Capture the cell that displays the provided text and extract its (X, Y) central coordinate. 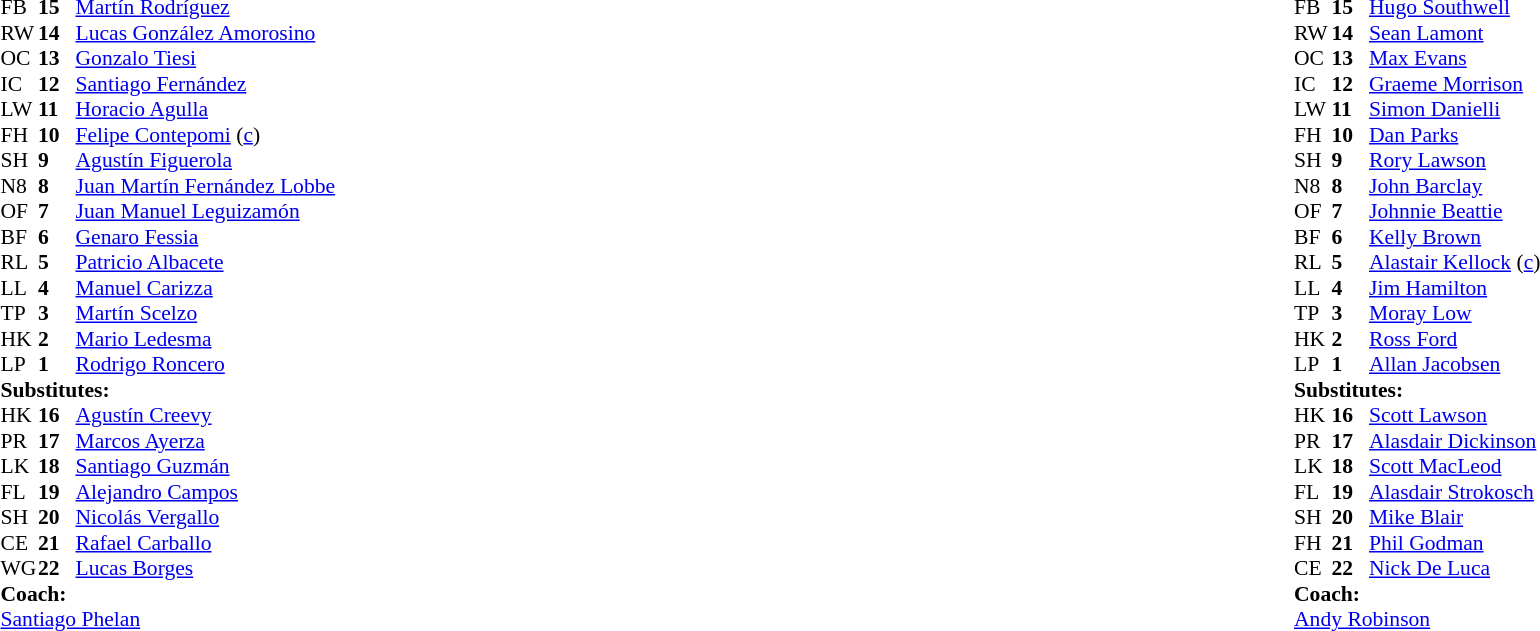
Phil Godman (1454, 543)
Gonzalo Tiesi (206, 59)
Juan Martín Fernández Lobbe (206, 186)
Lucas González Amorosino (206, 33)
Rory Lawson (1454, 161)
WG (19, 569)
Mario Ledesma (206, 339)
Patricio Albacete (206, 263)
John Barclay (1454, 186)
Santiago Guzmán (206, 467)
Dan Parks (1454, 135)
Moray Low (1454, 313)
Agustín Figuerola (206, 161)
Juan Manuel Leguizamón (206, 211)
Jim Hamilton (1454, 288)
Scott Lawson (1454, 415)
Felipe Contepomi (c) (206, 135)
Kelly Brown (1454, 237)
Alejandro Campos (206, 492)
Rodrigo Roncero (206, 365)
Nicolás Vergallo (206, 517)
Rafael Carballo (206, 543)
Agustín Creevy (206, 415)
Martín Scelzo (206, 313)
Marcos Ayerza (206, 441)
Nick De Luca (1454, 569)
Allan Jacobsen (1454, 365)
Manuel Carizza (206, 288)
Horacio Agulla (206, 109)
Graeme Morrison (1454, 84)
Simon Danielli (1454, 109)
Ross Ford (1454, 339)
Lucas Borges (206, 569)
Sean Lamont (1454, 33)
Max Evans (1454, 59)
Johnnie Beattie (1454, 211)
Genaro Fessia (206, 237)
Alasdair Dickinson (1454, 441)
Alastair Kellock (c) (1454, 263)
Scott MacLeod (1454, 467)
Mike Blair (1454, 517)
Alasdair Strokosch (1454, 492)
Santiago Fernández (206, 84)
